Find where the given text appears and provide that cell's center as [x, y] coordinate. 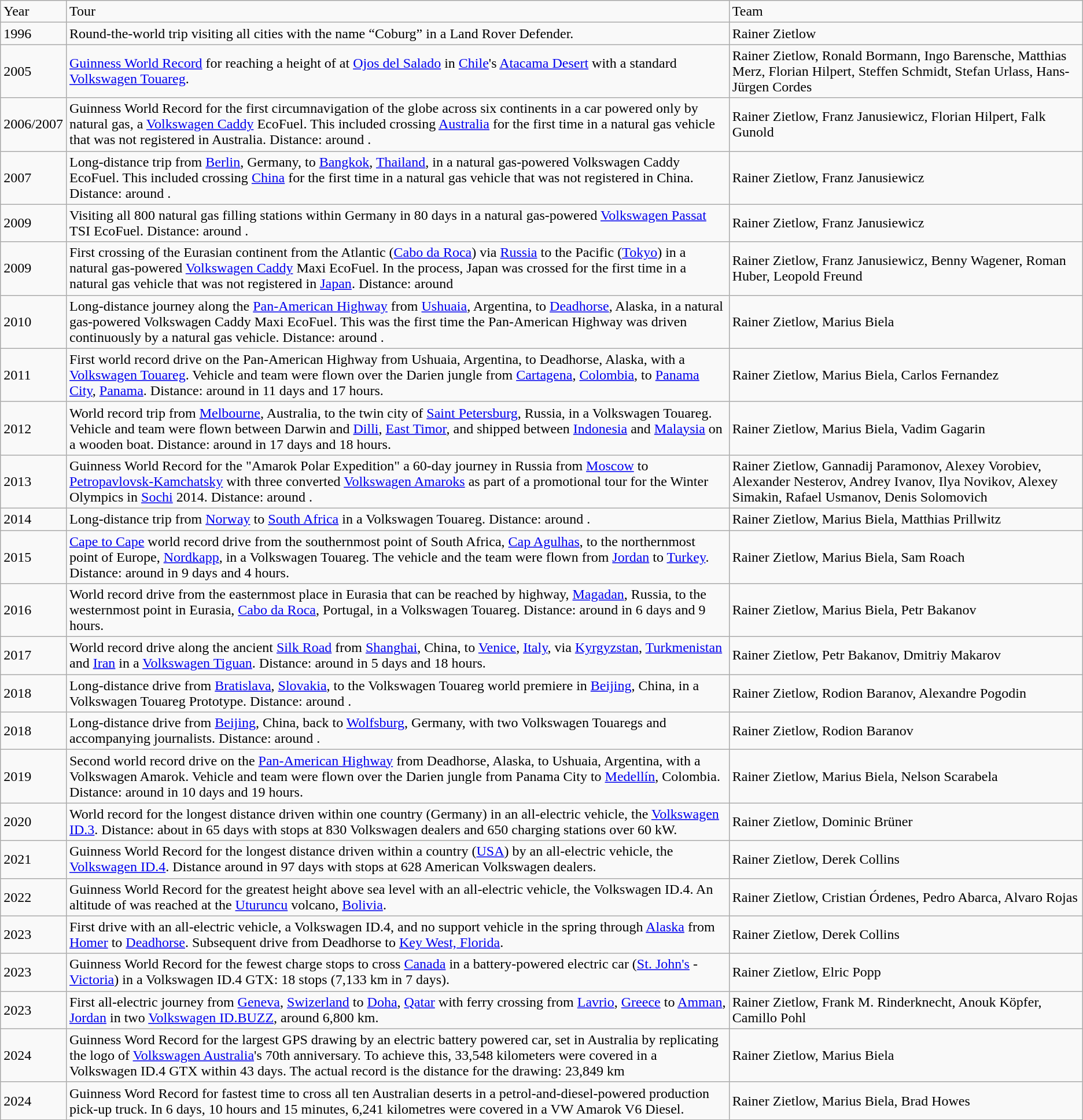
2015 [34, 557]
Rainer Zietlow, Marius Biela, Vadim Gagarin [906, 428]
2022 [34, 897]
Round-the-world trip visiting all cities with the name “Coburg” in a Land Rover Defender. [397, 34]
Rainer Zietlow, Rodion Baranov, Alexandre Pogodin [906, 693]
2014 [34, 519]
2011 [34, 375]
Visiting all 800 natural gas filling stations within Germany in 80 days in a natural gas-powered Volkswagen Passat TSI EcoFuel. Distance: around . [397, 223]
Year [34, 12]
Rainer Zietlow, Marius Biela, Sam Roach [906, 557]
Rainer Zietlow, Marius Biela, Carlos Fernandez [906, 375]
Team [906, 12]
2016 [34, 610]
Long-distance trip from Norway to South Africa in a Volkswagen Touareg. Distance: around . [397, 519]
Tour [397, 12]
Rainer Zietlow, Petr Bakanov, Dmitriy Makarov [906, 656]
Rainer Zietlow, Franz Janusiewicz, Florian Hilpert, Falk Gunold [906, 124]
Rainer Zietlow, Dominic Brüner [906, 821]
Rainer Zietlow, Marius Biela, Nelson Scarabela [906, 776]
1996 [34, 34]
Rainer Zietlow, Marius Biela, Matthias Prillwitz [906, 519]
Rainer Zietlow, Frank M. Rinderknecht, Anouk Köpfer, Camillo Pohl [906, 1010]
Guinness World Record for reaching a height of at Ojos del Salado in Chile's Atacama Desert with a standard Volkswagen Touareg. [397, 71]
2021 [34, 860]
Rainer Zietlow, Marius Biela, Petr Bakanov [906, 610]
2005 [34, 71]
Rainer Zietlow, Cristian Órdenes, Pedro Abarca, Alvaro Rojas [906, 897]
2017 [34, 656]
2010 [34, 322]
Rainer Zietlow, Rodion Baranov [906, 731]
2012 [34, 428]
Long-distance drive from Beijing, China, back to Wolfsburg, Germany, with two Volkswagen Touaregs and accompanying journalists. Distance: around . [397, 731]
2019 [34, 776]
Rainer Zietlow [906, 34]
Rainer Zietlow, Ronald Bormann, Ingo Barensche, Matthias Merz, Florian Hilpert, Steffen Schmidt, Stefan Urlass, Hans-Jürgen Cordes [906, 71]
Rainer Zietlow, Marius Biela, Brad Howes [906, 1100]
Rainer Zietlow, Franz Janusiewicz, Benny Wagener, Roman Huber, Leopold Freund [906, 268]
Rainer Zietlow, Elric Popp [906, 972]
2013 [34, 481]
2020 [34, 821]
2006/2007 [34, 124]
2007 [34, 178]
